Determine the [X, Y] coordinate at the center of the cell enclosing the given text.  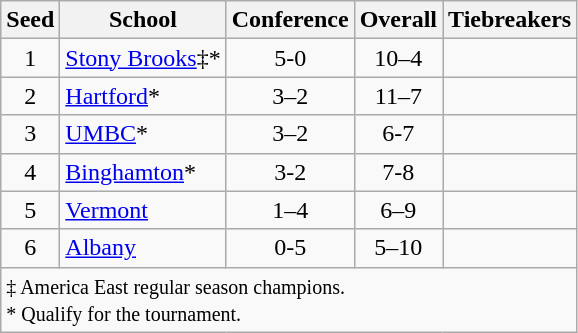
Tiebreakers [510, 20]
6 [30, 248]
1–4 [290, 210]
5–10 [398, 248]
0-5 [290, 248]
2 [30, 96]
UMBC* [143, 134]
10–4 [398, 58]
Binghamton* [143, 172]
Stony Brooks‡* [143, 58]
Seed [30, 20]
‡ America East regular season champions.* Qualify for the tournament. [289, 300]
Vermont [143, 210]
6-7 [398, 134]
4 [30, 172]
6–9 [398, 210]
1 [30, 58]
Conference [290, 20]
School [143, 20]
Albany [143, 248]
3-2 [290, 172]
7-8 [398, 172]
3 [30, 134]
5 [30, 210]
Hartford* [143, 96]
11–7 [398, 96]
Overall [398, 20]
5-0 [290, 58]
